Detect which cell encompasses the target text, then output its [X, Y] center coordinate. 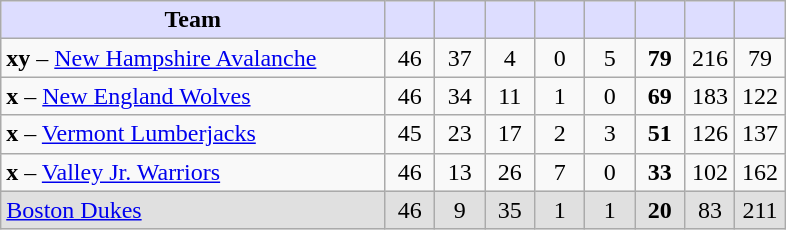
11 [510, 96]
7 [560, 172]
183 [710, 96]
x – Vermont Lumberjacks [193, 134]
Boston Dukes [193, 210]
162 [760, 172]
5 [610, 58]
xy – New Hampshire Avalanche [193, 58]
34 [460, 96]
33 [660, 172]
17 [510, 134]
20 [660, 210]
122 [760, 96]
4 [510, 58]
35 [510, 210]
23 [460, 134]
216 [710, 58]
13 [460, 172]
3 [610, 134]
2 [560, 134]
69 [660, 96]
26 [510, 172]
51 [660, 134]
126 [710, 134]
x – Valley Jr. Warriors [193, 172]
x – New England Wolves [193, 96]
45 [410, 134]
83 [710, 210]
37 [460, 58]
137 [760, 134]
9 [460, 210]
211 [760, 210]
Team [193, 20]
102 [710, 172]
